For the text-containing cell, return its midpoint in [x, y] coordinate format. 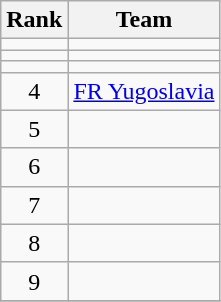
6 [34, 167]
5 [34, 129]
7 [34, 205]
8 [34, 243]
Team [144, 20]
4 [34, 91]
9 [34, 281]
FR Yugoslavia [144, 91]
Rank [34, 20]
